Return the [x, y] coordinate for the center point of the cell that contains the specified text.  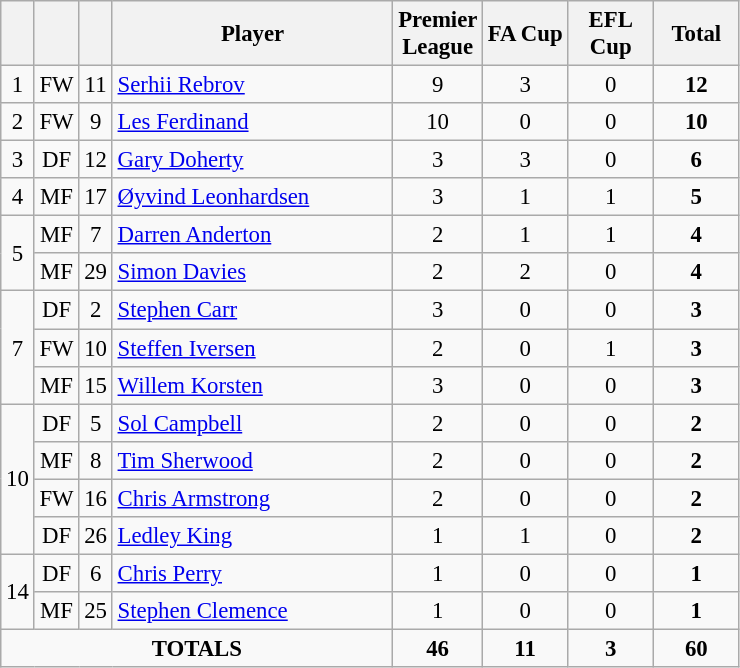
Stephen Clemence [252, 611]
Steffen Iversen [252, 348]
25 [96, 611]
EFL Cup [611, 34]
FA Cup [525, 34]
Øyvind Leonhardsen [252, 197]
46 [438, 648]
Les Ferdinand [252, 122]
16 [96, 498]
Simon Davies [252, 273]
TOTALS [197, 648]
60 [697, 648]
26 [96, 536]
Gary Doherty [252, 160]
Sol Campbell [252, 423]
Darren Anderton [252, 235]
Serhii Rebrov [252, 85]
Chris Perry [252, 573]
8 [96, 460]
29 [96, 273]
Premier League [438, 34]
Chris Armstrong [252, 498]
Tim Sherwood [252, 460]
15 [96, 385]
Total [697, 34]
Player [252, 34]
Willem Korsten [252, 385]
Ledley King [252, 536]
14 [18, 592]
Stephen Carr [252, 310]
17 [96, 197]
